Output the [x, y] coordinate of the center of the cell containing the given text.  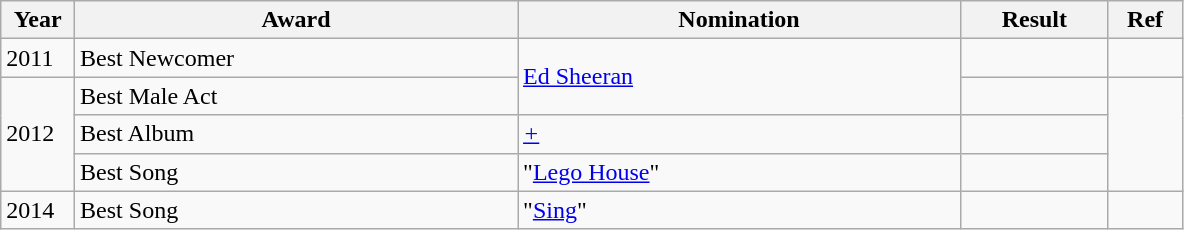
Result [1035, 20]
Ref [1145, 20]
Best Newcomer [296, 58]
2012 [38, 134]
Nomination [740, 20]
"Sing" [740, 210]
Award [296, 20]
Ed Sheeran [740, 77]
Best Album [296, 134]
2014 [38, 210]
Best Male Act [296, 96]
2011 [38, 58]
Year [38, 20]
"Lego House" [740, 172]
+ [740, 134]
